From the cell containing the given text, extract its center point as [x, y] coordinate. 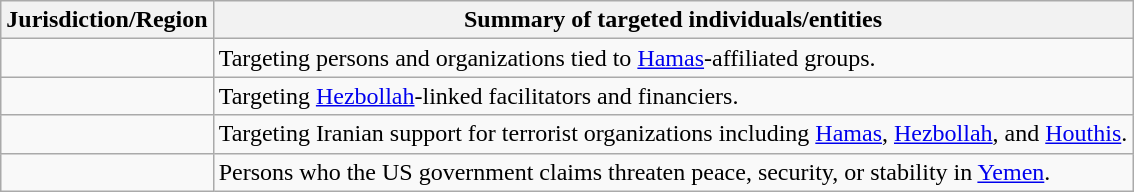
Persons who the US government claims threaten peace, security, or stability in Yemen. [673, 172]
Targeting persons and organizations tied to Hamas-affiliated groups. [673, 58]
Targeting Hezbollah-linked facilitators and financiers. [673, 96]
Summary of targeted individuals/entities [673, 20]
Jurisdiction/Region [107, 20]
Targeting Iranian support for terrorist organizations including Hamas, Hezbollah, and Houthis. [673, 134]
